Return the (x, y) coordinate for the center point of the cell that contains the specified text.  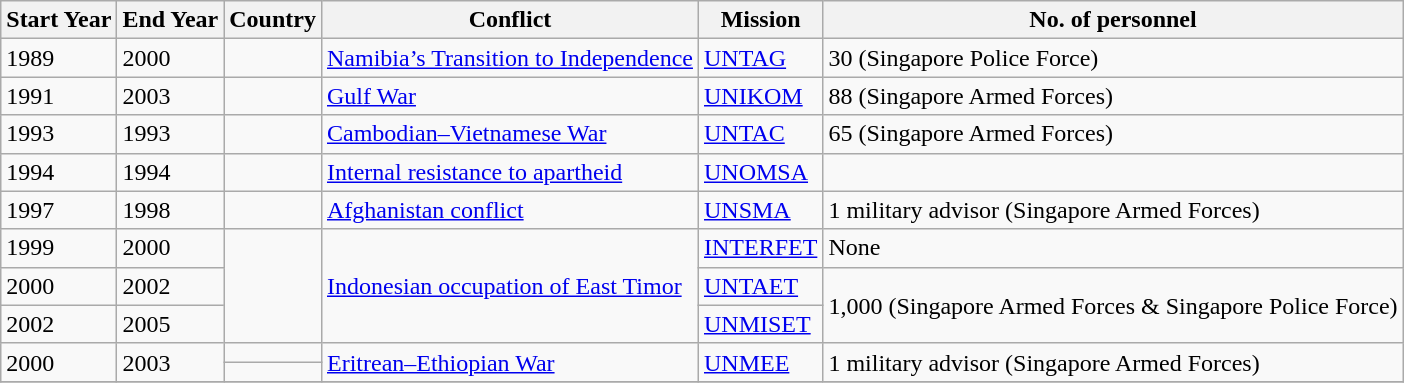
88 (Singapore Armed Forces) (1113, 96)
Internal resistance to apartheid (510, 172)
1989 (59, 58)
End Year (170, 20)
Indonesian occupation of East Timor (510, 286)
Mission (760, 20)
30 (Singapore Police Force) (1113, 58)
UNTAG (760, 58)
UNTAET (760, 286)
1998 (170, 210)
1,000 (Singapore Armed Forces & Singapore Police Force) (1113, 305)
Conflict (510, 20)
None (1113, 248)
Namibia’s Transition to Independence (510, 58)
UNOMSA (760, 172)
Afghanistan conflict (510, 210)
1997 (59, 210)
UNTAC (760, 134)
Cambodian–Vietnamese War (510, 134)
65 (Singapore Armed Forces) (1113, 134)
INTERFET (760, 248)
UNIKOM (760, 96)
2005 (170, 324)
UNSMA (760, 210)
1999 (59, 248)
Eritrean–Ethiopian War (510, 362)
Start Year (59, 20)
UNMISET (760, 324)
Country (273, 20)
1991 (59, 96)
UNMEE (760, 362)
No. of personnel (1113, 20)
Gulf War (510, 96)
